Determine the [X, Y] coordinate at the center of the cell enclosing the given text.  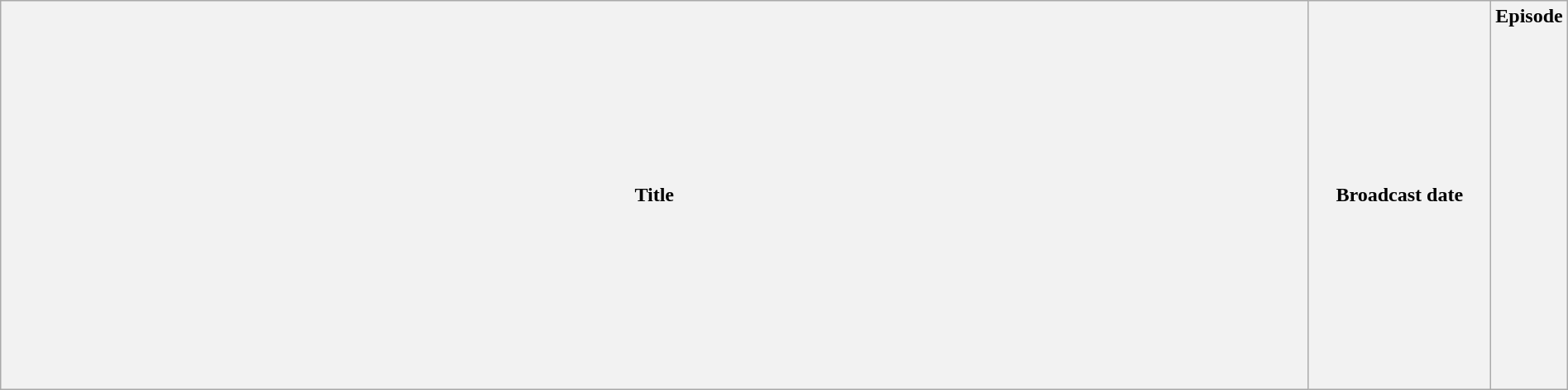
Broadcast date [1399, 195]
Title [655, 195]
Episode [1529, 195]
